Capture the cell that displays the provided text and extract its [x, y] central coordinate. 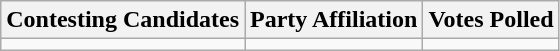
Votes Polled [491, 20]
Party Affiliation [334, 20]
Contesting Candidates [123, 20]
